Scan for the cell matching the given text and deliver its [X, Y] coordinate at center. 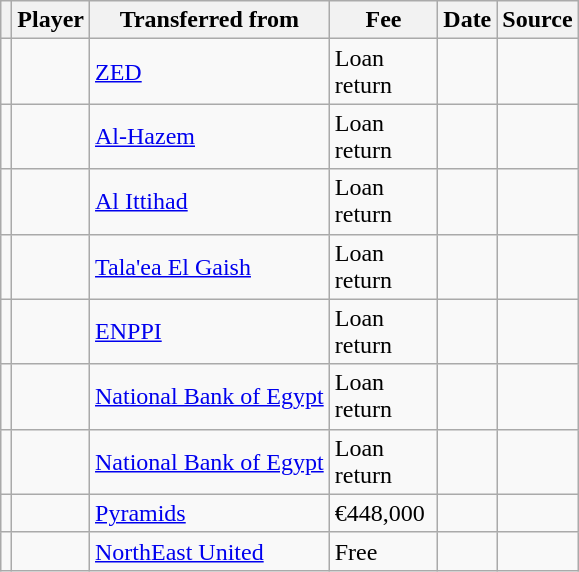
Pyramids [210, 513]
NorthEast United [210, 551]
ZED [210, 72]
Date [468, 20]
Source [538, 20]
Al Ittihad [210, 202]
Fee [384, 20]
ENPPI [210, 332]
€448,000 [384, 513]
Tala'ea El Gaish [210, 266]
Player [51, 20]
Al-Hazem [210, 136]
Transferred from [210, 20]
Free [384, 551]
